For the text-containing cell, return its midpoint in (x, y) coordinate format. 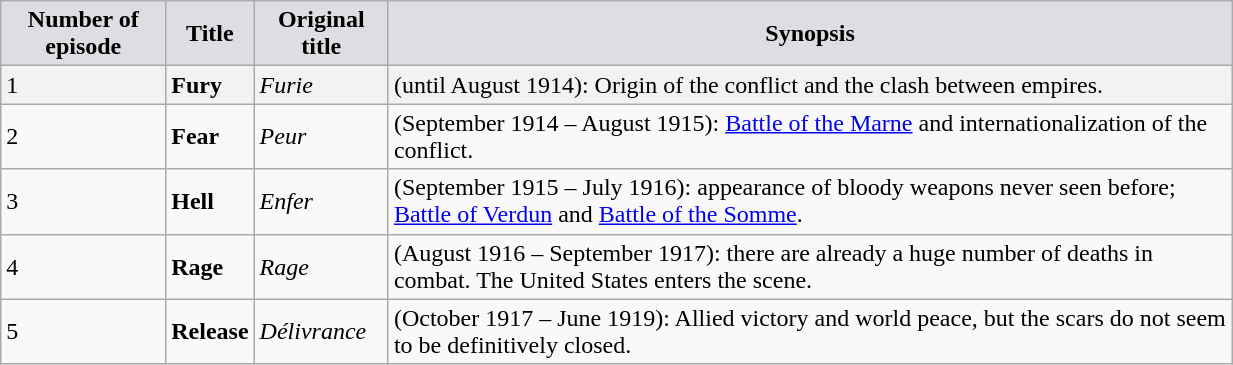
(until August 1914): Origin of the conflict and the clash between empires. (810, 85)
Délivrance (321, 332)
4 (84, 266)
Fury (210, 85)
Furie (321, 85)
(October 1917 – June 1919): Allied victory and world peace, but the scars do not seem to be definitively closed. (810, 332)
(August 1916 – September 1917): there are already a huge number of deaths in combat. The United States enters the scene. (810, 266)
(September 1914 – August 1915): Battle of the Marne and internationalization of the conflict. (810, 136)
Original title (321, 34)
3 (84, 202)
1 (84, 85)
5 (84, 332)
Enfer (321, 202)
Peur (321, 136)
Number of episode (84, 34)
Hell (210, 202)
2 (84, 136)
Title (210, 34)
Synopsis (810, 34)
Fear (210, 136)
(September 1915 – July 1916): appearance of bloody weapons never seen before; Battle of Verdun and Battle of the Somme. (810, 202)
Release (210, 332)
